Capture the cell that displays the provided text and extract its (x, y) central coordinate. 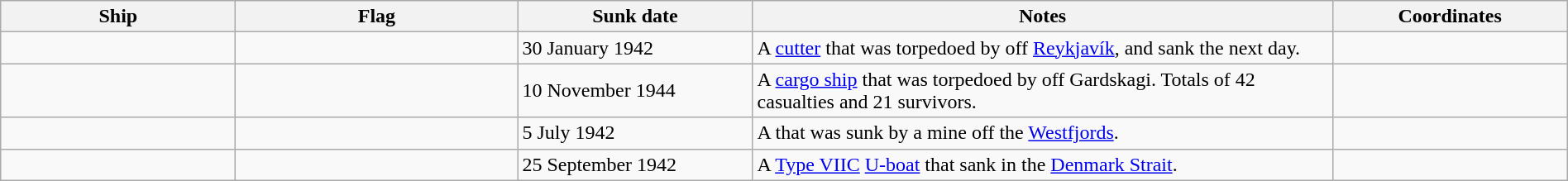
25 September 1942 (635, 164)
Notes (1042, 17)
A cargo ship that was torpedoed by off Gardskagi. Totals of 42 casualties and 21 survivors. (1042, 91)
Coordinates (1450, 17)
Flag (377, 17)
A Type VIIC U-boat that sank in the Denmark Strait. (1042, 164)
10 November 1944 (635, 91)
30 January 1942 (635, 48)
5 July 1942 (635, 133)
A cutter that was torpedoed by off Reykjavík, and sank the next day. (1042, 48)
A that was sunk by a mine off the Westfjords. (1042, 133)
Ship (118, 17)
Sunk date (635, 17)
